Output the (x, y) coordinate of the center of the cell containing the given text.  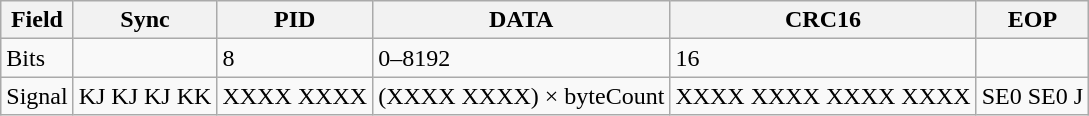
KJ KJ KJ KK (145, 96)
SE0 SE0 J (1032, 96)
Bits (37, 58)
Signal (37, 96)
PID (295, 20)
XXXX XXXX (295, 96)
Sync (145, 20)
Field (37, 20)
DATA (522, 20)
CRC16 (823, 20)
XXXX XXXX XXXX XXXX (823, 96)
16 (823, 58)
8 (295, 58)
EOP (1032, 20)
(XXXX XXXX) × byteCount (522, 96)
0–8192 (522, 58)
